Detect which cell encompasses the target text, then output its (X, Y) center coordinate. 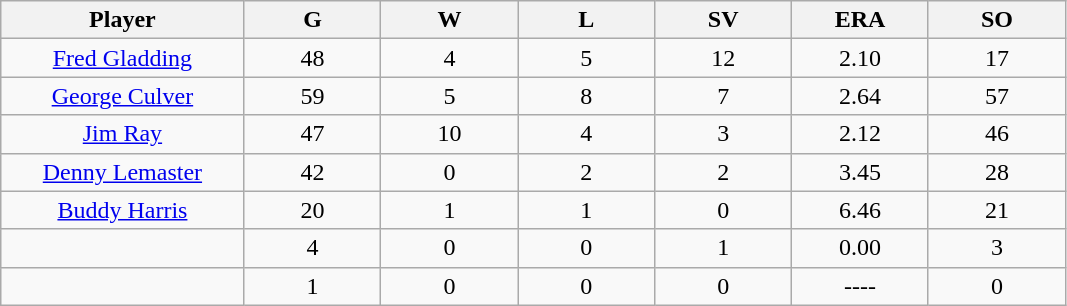
46 (996, 134)
---- (860, 286)
SO (996, 20)
17 (996, 58)
28 (996, 172)
10 (450, 134)
George Culver (122, 96)
SV (724, 20)
57 (996, 96)
20 (312, 210)
48 (312, 58)
7 (724, 96)
Buddy Harris (122, 210)
6.46 (860, 210)
2.10 (860, 58)
2.64 (860, 96)
8 (586, 96)
Fred Gladding (122, 58)
21 (996, 210)
3.45 (860, 172)
Jim Ray (122, 134)
G (312, 20)
42 (312, 172)
47 (312, 134)
ERA (860, 20)
0.00 (860, 248)
W (450, 20)
Denny Lemaster (122, 172)
12 (724, 58)
Player (122, 20)
L (586, 20)
59 (312, 96)
2.12 (860, 134)
